Scan for the cell matching the given text and deliver its [x, y] coordinate at center. 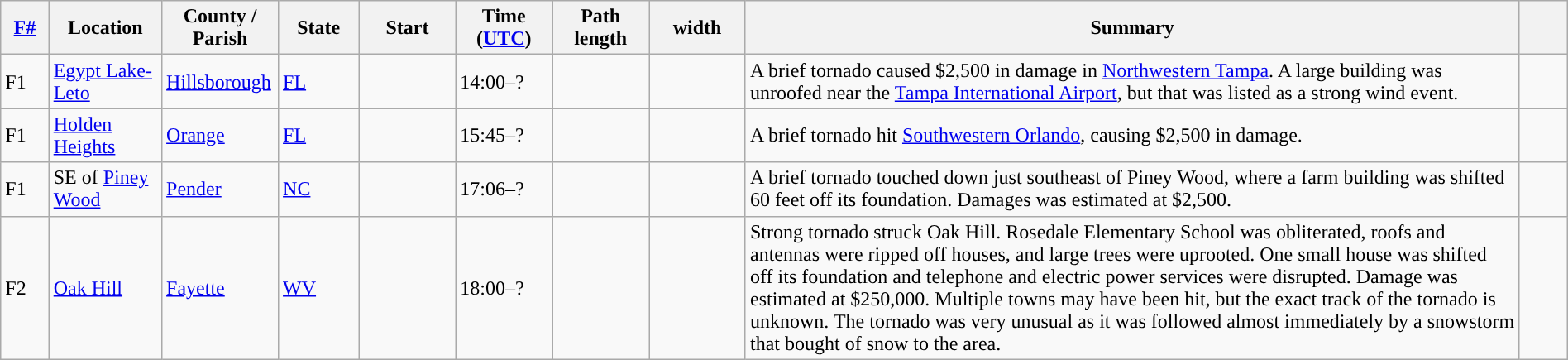
17:06–? [504, 189]
State [319, 28]
width [698, 28]
Orange [220, 136]
14:00–? [504, 81]
Fayette [220, 288]
SE of Piney Wood [105, 189]
15:45–? [504, 136]
F2 [25, 288]
Start [407, 28]
Holden Heights [105, 136]
Oak Hill [105, 288]
A brief tornado hit Southwestern Orlando, causing $2,500 in damage. [1131, 136]
WV [319, 288]
Path length [600, 28]
NC [319, 189]
Egypt Lake-Leto [105, 81]
18:00–? [504, 288]
F# [25, 28]
County / Parish [220, 28]
Location [105, 28]
Pender [220, 189]
Time (UTC) [504, 28]
Hillsborough [220, 81]
Summary [1131, 28]
